Return [x, y] of the center of cell containing provided text 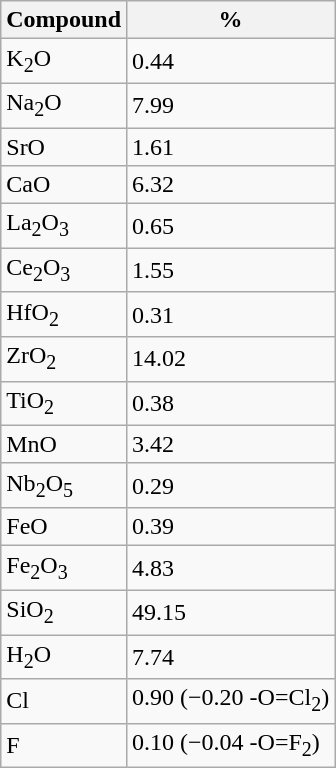
6.32 [231, 185]
Fe2O3 [64, 568]
SrO [64, 147]
Na2O [64, 105]
3.42 [231, 444]
FeO [64, 527]
0.39 [231, 527]
HfO2 [64, 314]
0.31 [231, 314]
La2O3 [64, 226]
CaO [64, 185]
MnO [64, 444]
SiO2 [64, 612]
ZrO2 [64, 359]
0.44 [231, 61]
7.99 [231, 105]
Ce2O3 [64, 270]
0.38 [231, 403]
14.02 [231, 359]
1.55 [231, 270]
0.90 (−0.20 -O=Cl2) [231, 701]
Compound [64, 20]
K2O [64, 61]
4.83 [231, 568]
H2O [64, 656]
0.65 [231, 226]
% [231, 20]
7.74 [231, 656]
TiO2 [64, 403]
0.29 [231, 485]
Nb2O5 [64, 485]
49.15 [231, 612]
1.61 [231, 147]
F [64, 745]
Cl [64, 701]
0.10 (−0.04 -O=F2) [231, 745]
